Return the (X, Y) coordinate for the center point of the cell that contains the specified text.  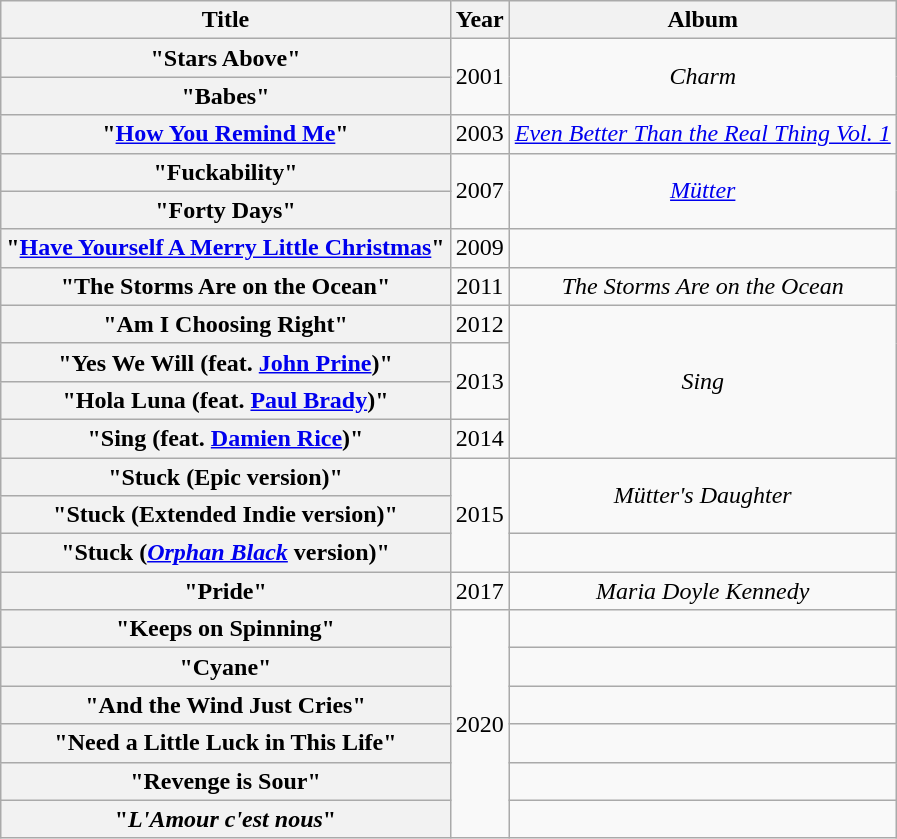
2001 (480, 77)
Mütter's Daughter (702, 496)
Title (226, 20)
"Fuckability" (226, 172)
"Stars Above" (226, 58)
2013 (480, 381)
2014 (480, 438)
Maria Doyle Kennedy (702, 591)
The Storms Are on the Ocean (702, 286)
2020 (480, 724)
Year (480, 20)
2007 (480, 191)
2003 (480, 134)
"Sing (feat. Damien Rice)" (226, 438)
"Revenge is Sour" (226, 781)
"How You Remind Me" (226, 134)
Mütter (702, 191)
Album (702, 20)
"Stuck (Orphan Black version)" (226, 553)
2012 (480, 324)
Sing (702, 381)
"Need a Little Luck in This Life" (226, 743)
"The Storms Are on the Ocean" (226, 286)
"Yes We Will (feat. John Prine)" (226, 362)
"Stuck (Extended Indie version)" (226, 515)
"Cyane" (226, 667)
2009 (480, 248)
"Am I Choosing Right" (226, 324)
"Stuck (Epic version)" (226, 477)
"Babes" (226, 96)
Charm (702, 77)
2015 (480, 515)
2011 (480, 286)
2017 (480, 591)
"And the Wind Just Cries" (226, 705)
"Forty Days" (226, 210)
"Pride" (226, 591)
"L'Amour c'est nous" (226, 819)
"Have Yourself A Merry Little Christmas" (226, 248)
Even Better Than the Real Thing Vol. 1 (702, 134)
"Hola Luna (feat. Paul Brady)" (226, 400)
"Keeps on Spinning" (226, 629)
